Scan for the cell matching the given text and deliver its (X, Y) coordinate at center. 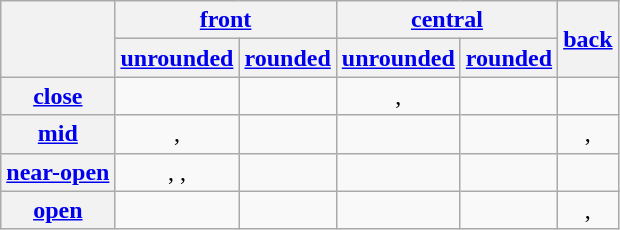
central (446, 20)
open (58, 210)
front (226, 20)
back (588, 39)
, , (177, 172)
near-open (58, 172)
mid (58, 134)
close (58, 96)
